Identify which cell holds the provided text, then report its [X, Y] central coordinate. 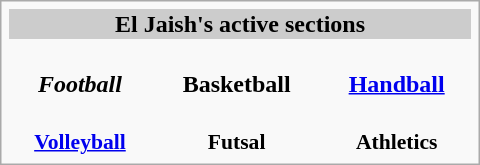
Handball [397, 70]
Athletics [397, 129]
El Jaish's active sections [240, 24]
Football [80, 70]
Basketball [237, 70]
Volleyball [80, 129]
Futsal [237, 129]
